Extract the (x, y) coordinate from the center of the cell holding the provided text.  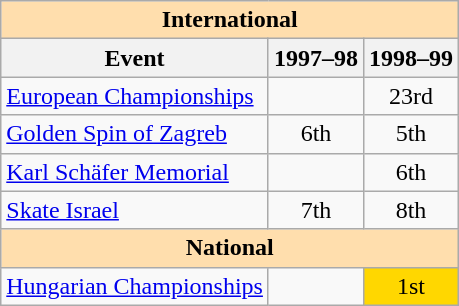
Skate Israel (135, 210)
7th (316, 210)
Karl Schäfer Memorial (135, 172)
8th (412, 210)
5th (412, 134)
1998–99 (412, 58)
National (230, 248)
1997–98 (316, 58)
Golden Spin of Zagreb (135, 134)
1st (412, 286)
23rd (412, 96)
International (230, 20)
Hungarian Championships (135, 286)
Event (135, 58)
European Championships (135, 96)
